Identify which cell holds the provided text, then report its [X, Y] central coordinate. 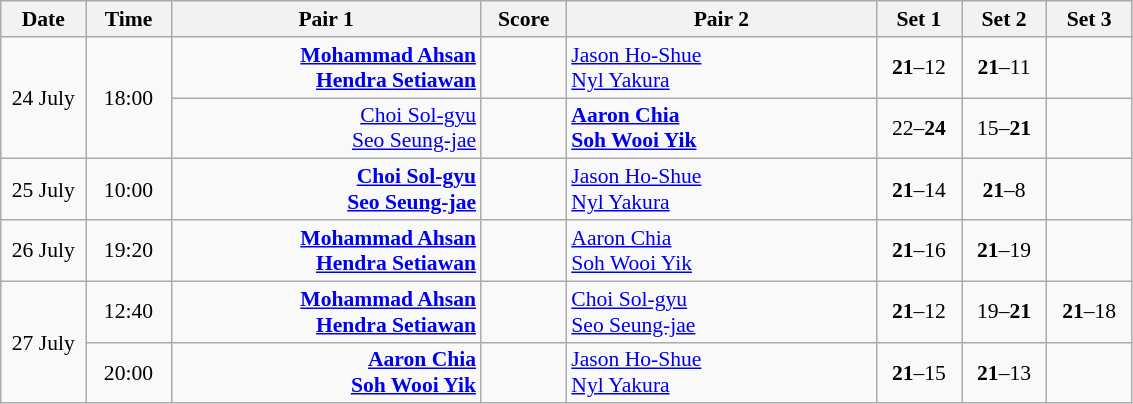
Set 3 [1090, 19]
21–13 [1004, 372]
21–11 [1004, 68]
10:00 [128, 190]
22–24 [918, 128]
21–15 [918, 372]
21–18 [1090, 312]
15–21 [1004, 128]
Set 1 [918, 19]
Score [524, 19]
27 July [44, 342]
21–19 [1004, 250]
18:00 [128, 98]
12:40 [128, 312]
Date [44, 19]
24 July [44, 98]
21–8 [1004, 190]
26 July [44, 250]
Pair 1 [326, 19]
Time [128, 19]
19:20 [128, 250]
19–21 [1004, 312]
25 July [44, 190]
20:00 [128, 372]
21–14 [918, 190]
Pair 2 [721, 19]
Set 2 [1004, 19]
21–16 [918, 250]
